Locate the cell with the specified text and output its (X, Y) center coordinate. 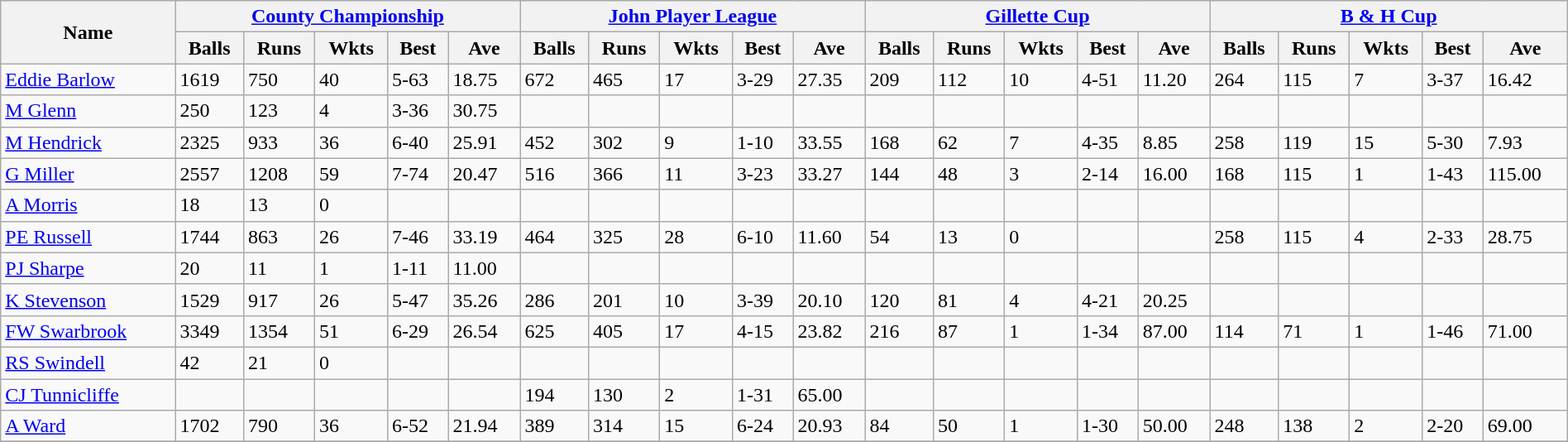
5-63 (418, 79)
1-46 (1453, 331)
366 (624, 174)
K Stevenson (88, 300)
1208 (279, 174)
28.75 (1525, 237)
40 (351, 79)
6-10 (762, 237)
County Championship (347, 17)
CJ Tunnicliffe (88, 395)
71.00 (1525, 331)
5-30 (1453, 142)
4-15 (762, 331)
A Ward (88, 426)
PE Russell (88, 237)
John Player League (693, 17)
1354 (279, 331)
3 (1041, 174)
750 (279, 79)
933 (279, 142)
1-10 (762, 142)
3-23 (762, 174)
20.10 (829, 300)
130 (624, 395)
2-33 (1453, 237)
FW Swarbrook (88, 331)
2557 (210, 174)
11.60 (829, 237)
405 (624, 331)
452 (554, 142)
4-51 (1108, 79)
112 (969, 79)
1-30 (1108, 426)
3349 (210, 331)
1-34 (1108, 331)
21 (279, 363)
6-24 (762, 426)
PJ Sharpe (88, 268)
Eddie Barlow (88, 79)
21.94 (485, 426)
1-31 (762, 395)
5-47 (418, 300)
3-39 (762, 300)
389 (554, 426)
123 (279, 111)
1-43 (1453, 174)
20 (210, 268)
1529 (210, 300)
250 (210, 111)
144 (900, 174)
30.75 (485, 111)
465 (624, 79)
54 (900, 237)
1744 (210, 237)
7-74 (418, 174)
6-40 (418, 142)
286 (554, 300)
50 (969, 426)
1-11 (418, 268)
18.75 (485, 79)
863 (279, 237)
790 (279, 426)
672 (554, 79)
71 (1314, 331)
917 (279, 300)
114 (1244, 331)
Gillette Cup (1037, 17)
M Hendrick (88, 142)
20.25 (1174, 300)
625 (554, 331)
8.85 (1174, 142)
26.54 (485, 331)
69.00 (1525, 426)
33.27 (829, 174)
248 (1244, 426)
28 (696, 237)
20.47 (485, 174)
Name (88, 32)
35.26 (485, 300)
27.35 (829, 79)
314 (624, 426)
2325 (210, 142)
119 (1314, 142)
11.20 (1174, 79)
216 (900, 331)
23.82 (829, 331)
138 (1314, 426)
4-35 (1108, 142)
6-29 (418, 331)
42 (210, 363)
2-20 (1453, 426)
194 (554, 395)
3-37 (1453, 79)
4-21 (1108, 300)
7-46 (418, 237)
62 (969, 142)
65.00 (829, 395)
84 (900, 426)
87.00 (1174, 331)
25.91 (485, 142)
264 (1244, 79)
81 (969, 300)
1619 (210, 79)
9 (696, 142)
3-36 (418, 111)
115.00 (1525, 174)
M Glenn (88, 111)
3-29 (762, 79)
2-14 (1108, 174)
120 (900, 300)
RS Swindell (88, 363)
87 (969, 331)
33.55 (829, 142)
516 (554, 174)
A Morris (88, 205)
7.93 (1525, 142)
464 (554, 237)
302 (624, 142)
59 (351, 174)
16.42 (1525, 79)
B & H Cup (1389, 17)
50.00 (1174, 426)
G Miller (88, 174)
20.93 (829, 426)
51 (351, 331)
33.19 (485, 237)
1702 (210, 426)
18 (210, 205)
209 (900, 79)
6-52 (418, 426)
201 (624, 300)
48 (969, 174)
325 (624, 237)
16.00 (1174, 174)
11.00 (485, 268)
